Identify which cell holds the provided text, then report its [x, y] central coordinate. 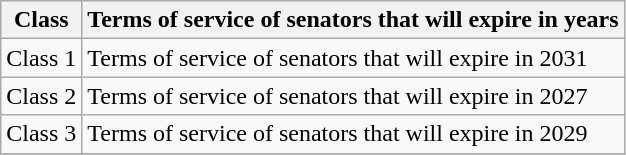
Terms of service of senators that will expire in 2027 [353, 96]
Class 3 [42, 134]
Class 1 [42, 58]
Terms of service of senators that will expire in 2029 [353, 134]
Terms of service of senators that will expire in years [353, 20]
Class [42, 20]
Terms of service of senators that will expire in 2031 [353, 58]
Class 2 [42, 96]
